Find where the given text appears and provide that cell's center as (x, y) coordinate. 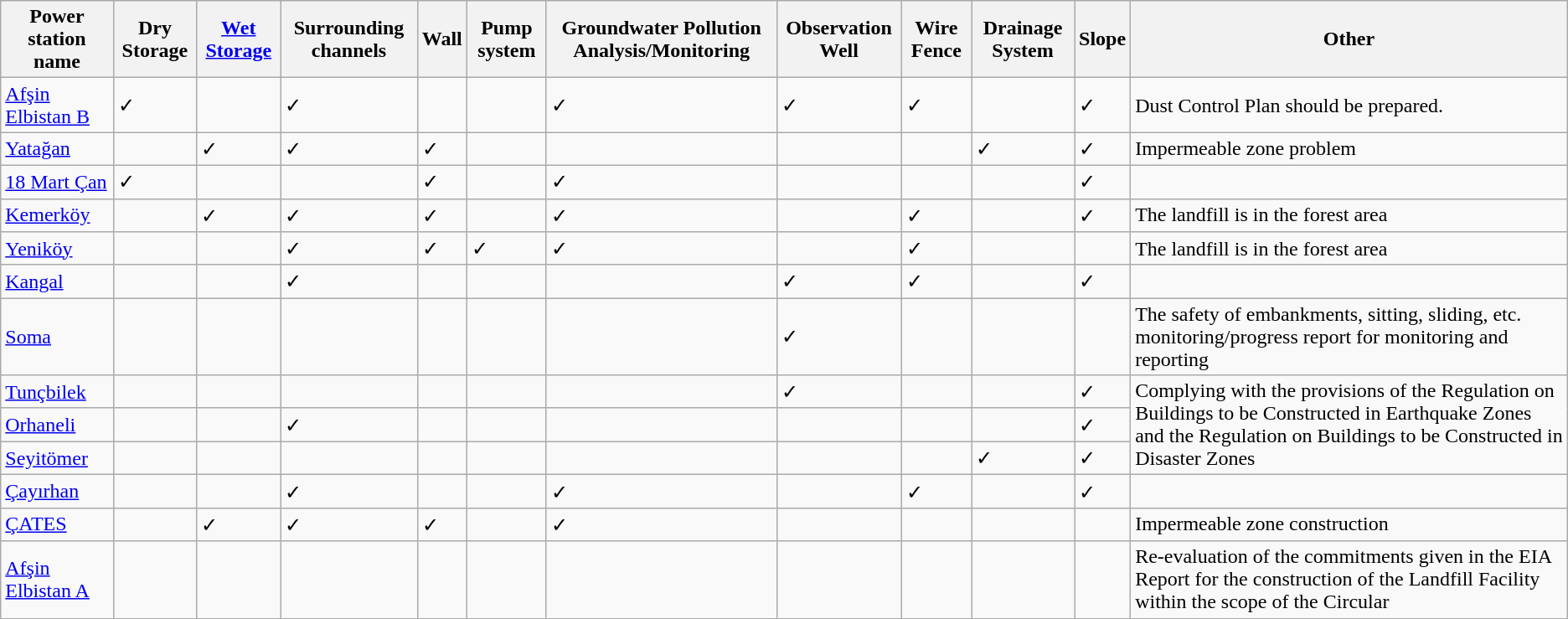
18 Mart Çan (57, 182)
Afşin Elbistan A (57, 580)
Kangal (57, 281)
Soma (57, 337)
Observation Well (839, 39)
Dry Storage (155, 39)
Çayırhan (57, 492)
Tunçbilek (57, 392)
Seyitömer (57, 458)
Wire Fence (936, 39)
Impermeable zone problem (1349, 149)
Orhaneli (57, 425)
Yatağan (57, 149)
The safety of embankments, sitting, sliding, etc. monitoring/progress report for monitoring and reporting (1349, 337)
Groundwater Pollution Analysis/Monitoring (662, 39)
Yeniköy (57, 249)
Kemerköy (57, 215)
ÇATES (57, 524)
Wet Storage (239, 39)
Afşin Elbistan B (57, 106)
Other (1349, 39)
Drainage System (1024, 39)
Slope (1102, 39)
Re-evaluation of the commitments given in the EIA Report for the construction of the Landfill Facility within the scope of the Circular (1349, 580)
Surrounding channels (348, 39)
Wall (442, 39)
Impermeable zone construction (1349, 524)
Pump system (506, 39)
Power station name (57, 39)
Dust Control Plan should be prepared. (1349, 106)
